Return (X, Y) of the center of cell containing provided text 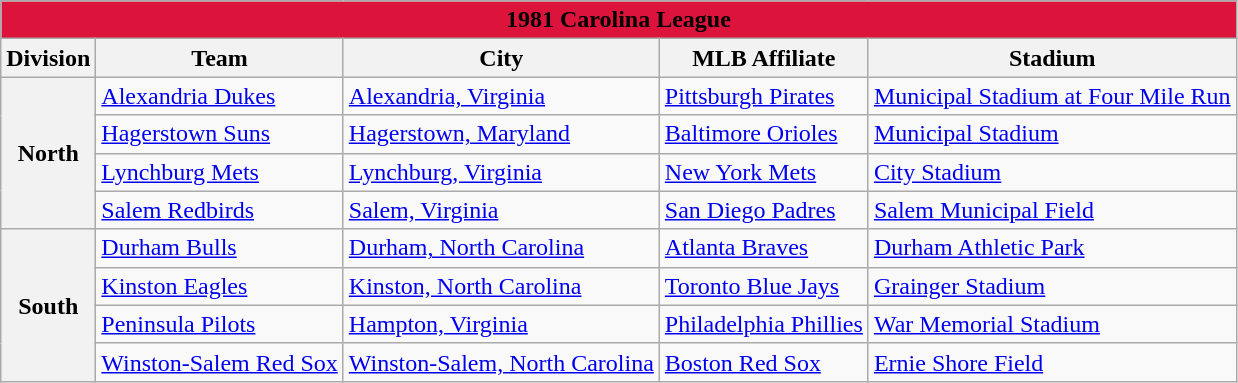
Alexandria, Virginia (501, 96)
Grainger Stadium (1052, 286)
Winston-Salem Red Sox (220, 362)
Durham Bulls (220, 248)
War Memorial Stadium (1052, 324)
Toronto Blue Jays (764, 286)
Kinston, North Carolina (501, 286)
Durham Athletic Park (1052, 248)
Salem Municipal Field (1052, 210)
Philadelphia Phillies (764, 324)
Stadium (1052, 58)
Team (220, 58)
Baltimore Orioles (764, 134)
South (48, 305)
City Stadium (1052, 172)
Alexandria Dukes (220, 96)
North (48, 153)
Municipal Stadium (1052, 134)
Lynchburg, Virginia (501, 172)
City (501, 58)
San Diego Padres (764, 210)
Atlanta Braves (764, 248)
Lynchburg Mets (220, 172)
Durham, North Carolina (501, 248)
1981 Carolina League (618, 20)
Hagerstown, Maryland (501, 134)
Salem, Virginia (501, 210)
Ernie Shore Field (1052, 362)
Peninsula Pilots (220, 324)
Hagerstown Suns (220, 134)
Winston-Salem, North Carolina (501, 362)
New York Mets (764, 172)
Kinston Eagles (220, 286)
Boston Red Sox (764, 362)
Pittsburgh Pirates (764, 96)
Municipal Stadium at Four Mile Run (1052, 96)
Salem Redbirds (220, 210)
Division (48, 58)
MLB Affiliate (764, 58)
Hampton, Virginia (501, 324)
